Determine the (x, y) coordinate at the center of the cell enclosing the given text.  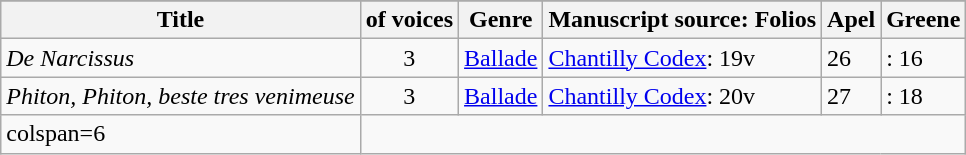
Greene (924, 20)
Chantilly Codex: 20v (682, 96)
: 16 (924, 58)
Chantilly Codex: 19v (682, 58)
of voices (409, 20)
colspan=6 (180, 134)
27 (852, 96)
Apel (852, 20)
De Narcissus (180, 58)
Genre (501, 20)
Phiton, Phiton, beste tres venimeuse (180, 96)
Manuscript source: Folios (682, 20)
26 (852, 58)
: 18 (924, 96)
Title (180, 20)
